Find where the given text appears and provide that cell's center as [x, y] coordinate. 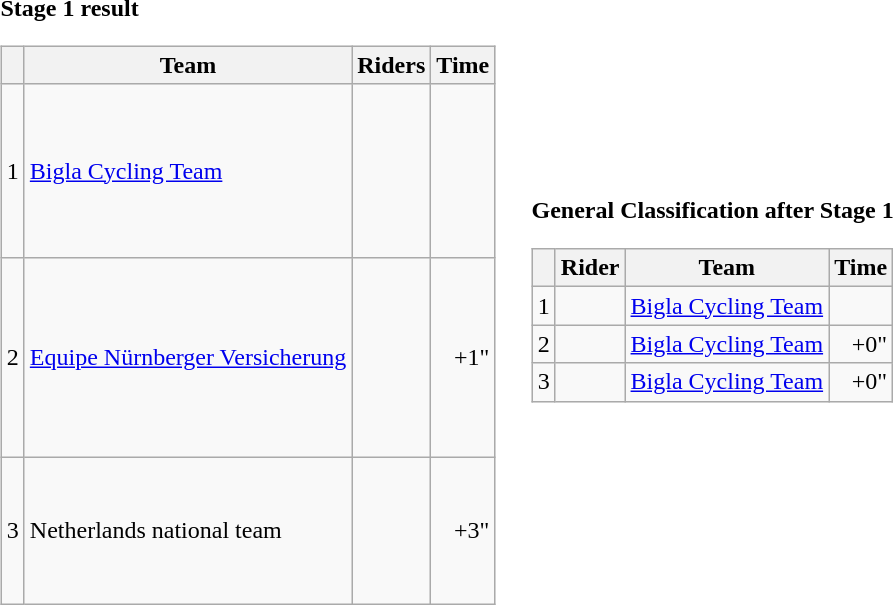
Rider [590, 268]
Netherlands national team [188, 530]
Riders [392, 65]
+1" [463, 357]
Equipe Nürnberger Versicherung [188, 357]
+3" [463, 530]
